Search for the cell housing the specified text and yield its (x, y) center coordinate. 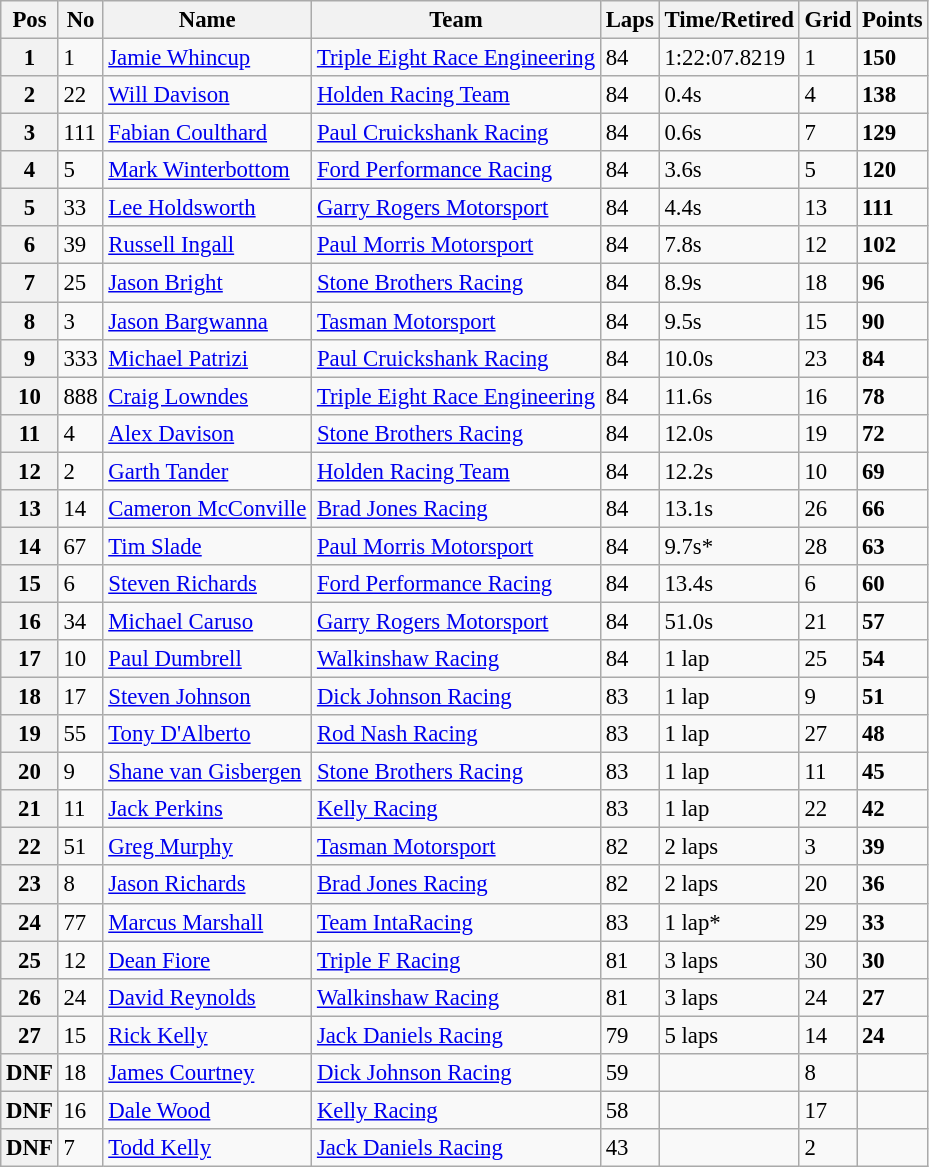
Lee Holdsworth (208, 208)
55 (80, 734)
42 (892, 809)
4.4s (729, 208)
59 (630, 1073)
Team IntaRacing (456, 922)
129 (892, 133)
79 (630, 1035)
120 (892, 170)
Team (456, 20)
Dale Wood (208, 1110)
Fabian Coulthard (208, 133)
Grid (828, 20)
No (80, 20)
Steven Johnson (208, 697)
Todd Kelly (208, 1148)
102 (892, 245)
0.4s (729, 95)
63 (892, 546)
12.0s (729, 433)
5 laps (729, 1035)
45 (892, 772)
13.4s (729, 584)
67 (80, 546)
Michael Patrizi (208, 358)
1 lap* (729, 922)
Russell Ingall (208, 245)
66 (892, 509)
Craig Lowndes (208, 396)
150 (892, 58)
29 (828, 922)
96 (892, 283)
138 (892, 95)
90 (892, 321)
Jason Bargwanna (208, 321)
9.5s (729, 321)
78 (892, 396)
57 (892, 621)
69 (892, 471)
3.6s (729, 170)
Marcus Marshall (208, 922)
7.8s (729, 245)
34 (80, 621)
James Courtney (208, 1073)
12.2s (729, 471)
Rick Kelly (208, 1035)
Triple F Racing (456, 960)
Garth Tander (208, 471)
11.6s (729, 396)
Laps (630, 20)
9.7s* (729, 546)
1:22:07.8219 (729, 58)
David Reynolds (208, 997)
36 (892, 885)
Jamie Whincup (208, 58)
77 (80, 922)
Will Davison (208, 95)
Shane van Gisbergen (208, 772)
13.1s (729, 509)
60 (892, 584)
Dean Fiore (208, 960)
10.0s (729, 358)
72 (892, 433)
28 (828, 546)
Greg Murphy (208, 847)
8.9s (729, 283)
Rod Nash Racing (456, 734)
Paul Dumbrell (208, 659)
Points (892, 20)
Michael Caruso (208, 621)
Jack Perkins (208, 809)
Tony D'Alberto (208, 734)
43 (630, 1148)
Pos (30, 20)
Time/Retired (729, 20)
Alex Davison (208, 433)
48 (892, 734)
Name (208, 20)
58 (630, 1110)
Cameron McConville (208, 509)
51.0s (729, 621)
Jason Bright (208, 283)
0.6s (729, 133)
Jason Richards (208, 885)
54 (892, 659)
888 (80, 396)
333 (80, 358)
Tim Slade (208, 546)
Mark Winterbottom (208, 170)
Steven Richards (208, 584)
